Return the [X, Y] coordinate for the center point of the cell that contains the specified text.  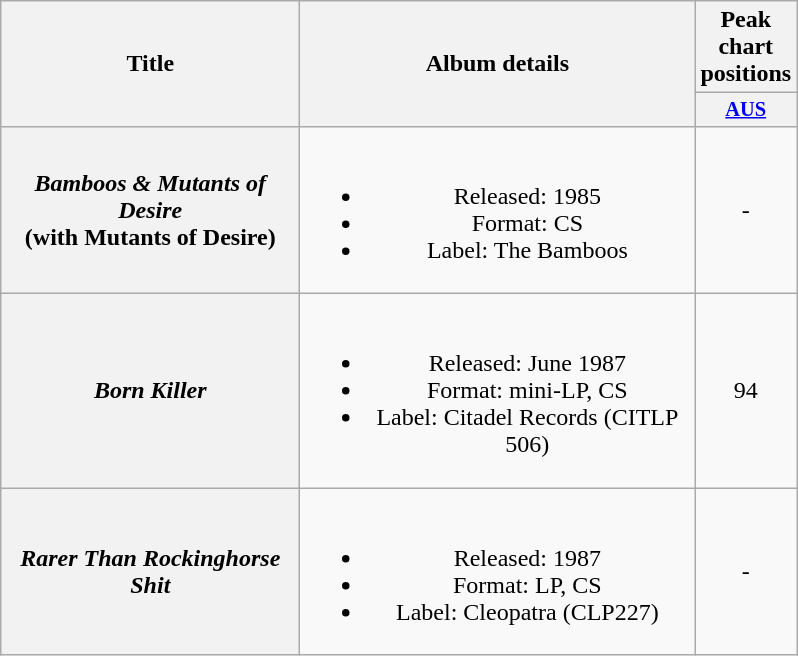
Peak chartpositions [746, 47]
AUS [746, 110]
Released: 1987Format: LP, CSLabel: Cleopatra (CLP227) [498, 572]
Bamboos & Mutants of Desire(with Mutants of Desire) [150, 210]
Released: 1985Format: CSLabel: The Bamboos [498, 210]
94 [746, 391]
Rarer Than Rockinghorse Shit [150, 572]
Album details [498, 64]
Title [150, 64]
Born Killer [150, 391]
Released: June 1987Format: mini-LP, CSLabel: Citadel Records (CITLP 506) [498, 391]
